Return [x, y] of the center of cell containing provided text 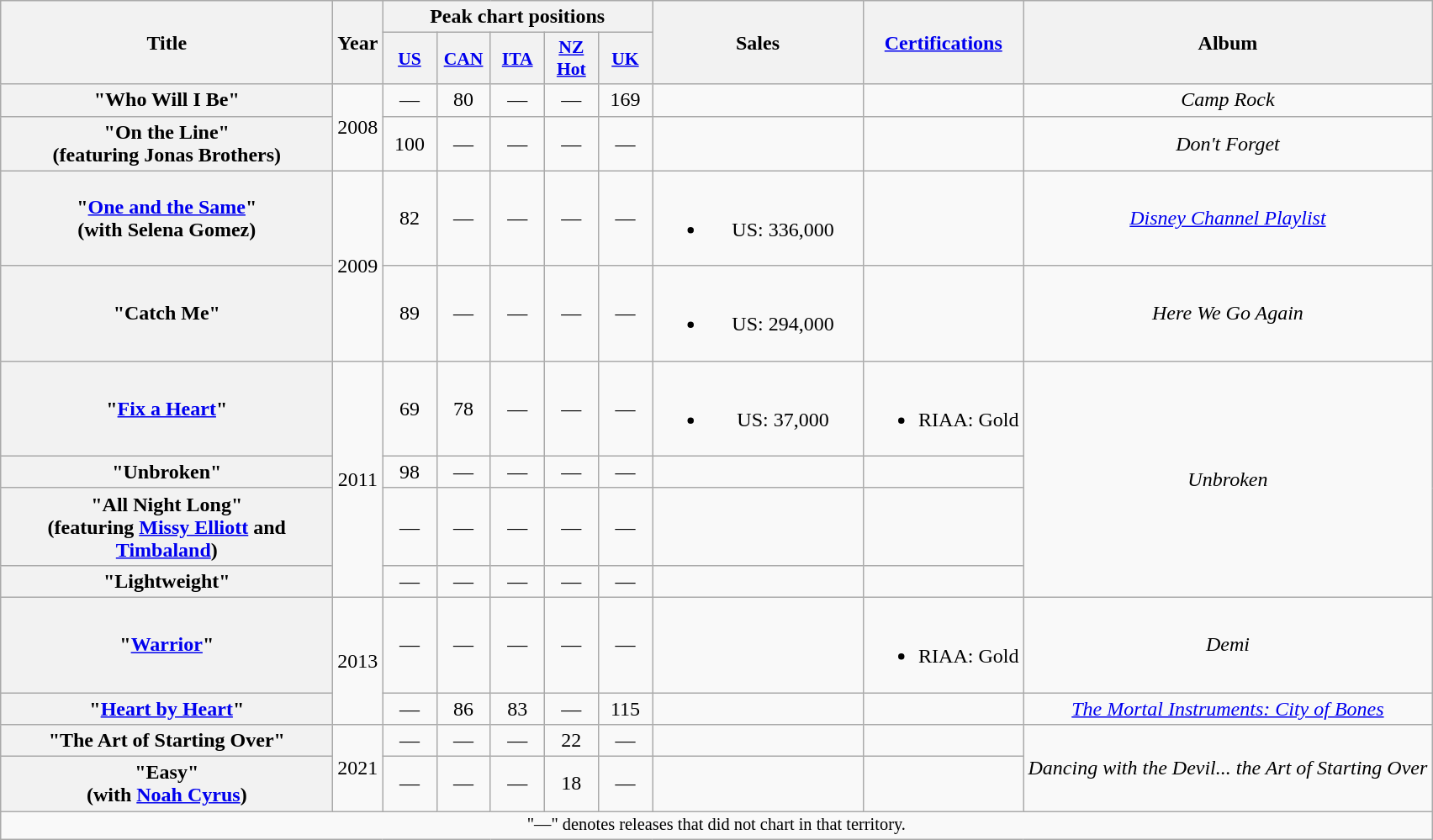
22 [571, 741]
98 [410, 472]
ITA [517, 59]
"Unbroken" [167, 472]
Don't Forget [1228, 143]
2008 [358, 128]
2013 [358, 661]
82 [410, 219]
69 [410, 409]
US [410, 59]
Disney Channel Playlist [1228, 219]
"Heart by Heart" [167, 709]
115 [625, 709]
Sales [759, 42]
Year [358, 42]
80 [463, 100]
Unbroken [1228, 479]
"Fix a Heart" [167, 409]
"Catch Me" [167, 313]
Here We Go Again [1228, 313]
Certifications [944, 42]
NZHot [571, 59]
"Who Will I Be" [167, 100]
CAN [463, 59]
"One and the Same"(with Selena Gomez) [167, 219]
"Warrior" [167, 644]
2009 [358, 266]
US: 294,000 [759, 313]
Camp Rock [1228, 100]
The Mortal Instruments: City of Bones [1228, 709]
"The Art of Starting Over" [167, 741]
UK [625, 59]
169 [625, 100]
89 [410, 313]
2011 [358, 479]
US: 336,000 [759, 219]
2021 [358, 769]
US: 37,000 [759, 409]
Peak chart positions [518, 17]
"—" denotes releases that did not chart in that territory. [716, 826]
Dancing with the Devil... the Art of Starting Over [1228, 769]
86 [463, 709]
"Easy"(with Noah Cyrus) [167, 784]
100 [410, 143]
18 [571, 784]
Album [1228, 42]
Demi [1228, 644]
"On the Line"(featuring Jonas Brothers) [167, 143]
"All Night Long"(featuring Missy Elliott and Timbaland) [167, 526]
83 [517, 709]
78 [463, 409]
"Lightweight" [167, 581]
Title [167, 42]
